Provide the [X, Y] coordinate of the cell's center where the given text is located.  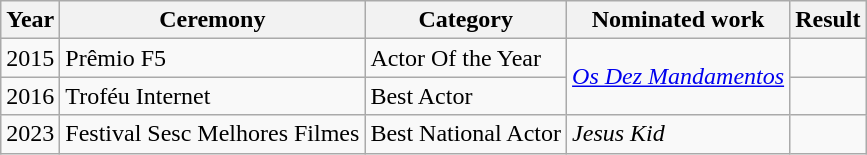
Os Dez Mandamentos [678, 77]
2015 [30, 58]
Result [828, 20]
Category [466, 20]
Ceremony [212, 20]
2016 [30, 96]
Prêmio F5 [212, 58]
Nominated work [678, 20]
Year [30, 20]
Actor Of the Year [466, 58]
Best National Actor [466, 134]
Best Actor [466, 96]
Festival Sesc Melhores Filmes [212, 134]
Jesus Kid [678, 134]
Troféu Internet [212, 96]
2023 [30, 134]
